Search for the cell housing the specified text and yield its [x, y] center coordinate. 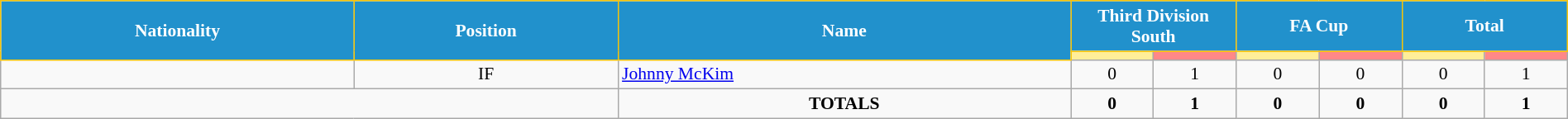
Position [486, 30]
TOTALS [844, 104]
IF [486, 74]
Name [844, 30]
Total [1484, 26]
Nationality [177, 30]
Third Division South [1153, 26]
FA Cup [1319, 26]
Johnny McKim [844, 74]
